Return [x, y] of the center of cell containing provided text 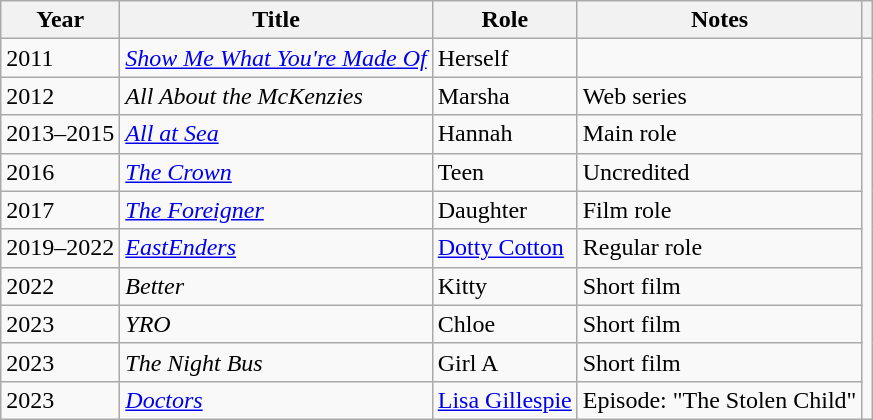
Herself [504, 58]
Episode: "The Stolen Child" [720, 400]
Film role [720, 210]
Title [276, 20]
Notes [720, 20]
All at Sea [276, 134]
YRO [276, 324]
Regular role [720, 248]
Daughter [504, 210]
Show Me What You're Made Of [276, 58]
Uncredited [720, 172]
Marsha [504, 96]
2019–2022 [60, 248]
Hannah [504, 134]
Role [504, 20]
Dotty Cotton [504, 248]
2016 [60, 172]
Web series [720, 96]
Kitty [504, 286]
Girl A [504, 362]
Doctors [276, 400]
The Night Bus [276, 362]
Teen [504, 172]
2011 [60, 58]
2022 [60, 286]
2013–2015 [60, 134]
Better [276, 286]
All About the McKenzies [276, 96]
The Foreigner [276, 210]
Year [60, 20]
2017 [60, 210]
EastEnders [276, 248]
The Crown [276, 172]
Chloe [504, 324]
Lisa Gillespie [504, 400]
2012 [60, 96]
Main role [720, 134]
